Extract the [X, Y] coordinate from the center of the cell holding the provided text.  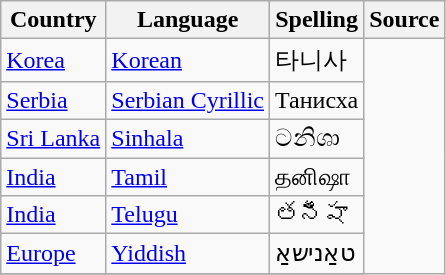
Tamil [188, 177]
Telugu [188, 215]
타니사 [317, 60]
Serbian Cyrillic [188, 100]
Spelling [317, 20]
טאַנישאַ [317, 254]
Sri Lanka [54, 138]
Танисха [317, 100]
Europe [54, 254]
Yiddish [188, 254]
ටනිශා [317, 138]
Korea [54, 60]
తనీషా [317, 215]
Source [404, 20]
Korean [188, 60]
தனிஷா [317, 177]
Language [188, 20]
Serbia [54, 100]
Sinhala [188, 138]
Country [54, 20]
